Return the [X, Y] coordinate for the center point of the cell that contains the specified text.  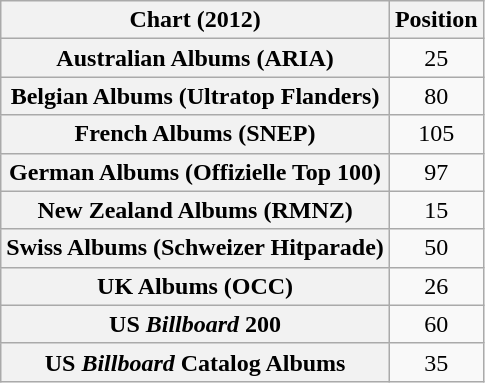
25 [436, 58]
Swiss Albums (Schweizer Hitparade) [196, 248]
105 [436, 134]
35 [436, 362]
60 [436, 324]
US Billboard 200 [196, 324]
80 [436, 96]
Belgian Albums (Ultratop Flanders) [196, 96]
German Albums (Offizielle Top 100) [196, 172]
97 [436, 172]
15 [436, 210]
US Billboard Catalog Albums [196, 362]
New Zealand Albums (RMNZ) [196, 210]
Position [436, 20]
UK Albums (OCC) [196, 286]
French Albums (SNEP) [196, 134]
Chart (2012) [196, 20]
Australian Albums (ARIA) [196, 58]
26 [436, 286]
50 [436, 248]
